Identify which cell holds the provided text, then report its [x, y] central coordinate. 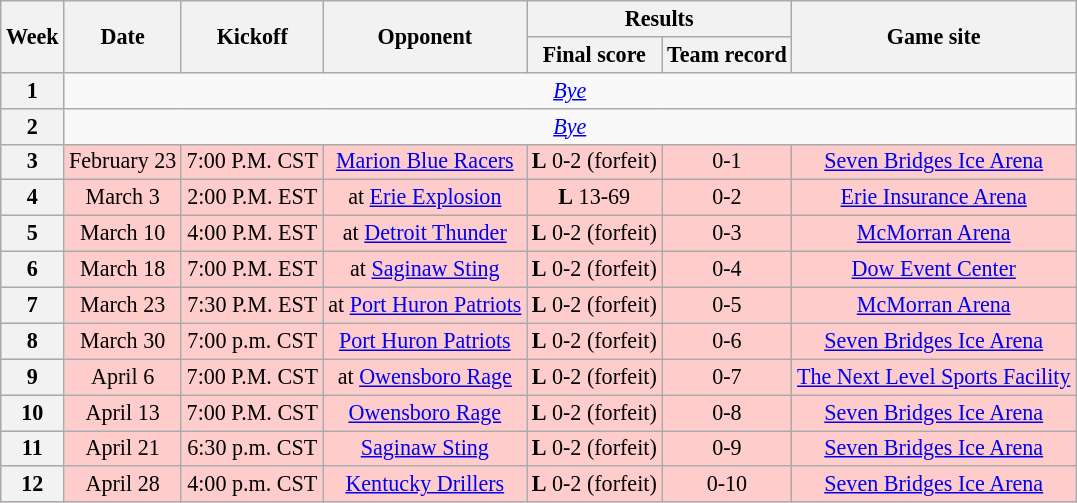
4:00 p.m. CST [252, 484]
Kentucky Drillers [425, 484]
April 21 [123, 448]
0-3 [727, 233]
Results [660, 18]
Game site [934, 36]
0-5 [727, 305]
0-6 [727, 341]
March 3 [123, 198]
March 30 [123, 341]
Port Huron Patriots [425, 341]
Marion Blue Racers [425, 162]
at Owensboro Rage [425, 377]
0-9 [727, 448]
Dow Event Center [934, 269]
12 [32, 484]
Saginaw Sting [425, 448]
Final score [594, 54]
7:00 p.m. CST [252, 341]
0-1 [727, 162]
0-8 [727, 412]
8 [32, 341]
4 [32, 198]
February 23 [123, 162]
L 13-69 [594, 198]
at Saginaw Sting [425, 269]
3 [32, 162]
7:00 P.M. EST [252, 269]
6 [32, 269]
0-4 [727, 269]
April 13 [123, 412]
at Erie Explosion [425, 198]
Owensboro Rage [425, 412]
0-7 [727, 377]
2:00 P.M. EST [252, 198]
4:00 P.M. EST [252, 233]
6:30 p.m. CST [252, 448]
1 [32, 90]
at Detroit Thunder [425, 233]
March 10 [123, 233]
April 28 [123, 484]
March 18 [123, 269]
0-2 [727, 198]
Erie Insurance Arena [934, 198]
The Next Level Sports Facility [934, 377]
March 23 [123, 305]
7 [32, 305]
Team record [727, 54]
0-10 [727, 484]
April 6 [123, 377]
7:30 P.M. EST [252, 305]
Opponent [425, 36]
11 [32, 448]
5 [32, 233]
at Port Huron Patriots [425, 305]
9 [32, 377]
Kickoff [252, 36]
Date [123, 36]
Week [32, 36]
2 [32, 126]
10 [32, 412]
